Return the [X, Y] coordinate for the center point of the cell that contains the specified text.  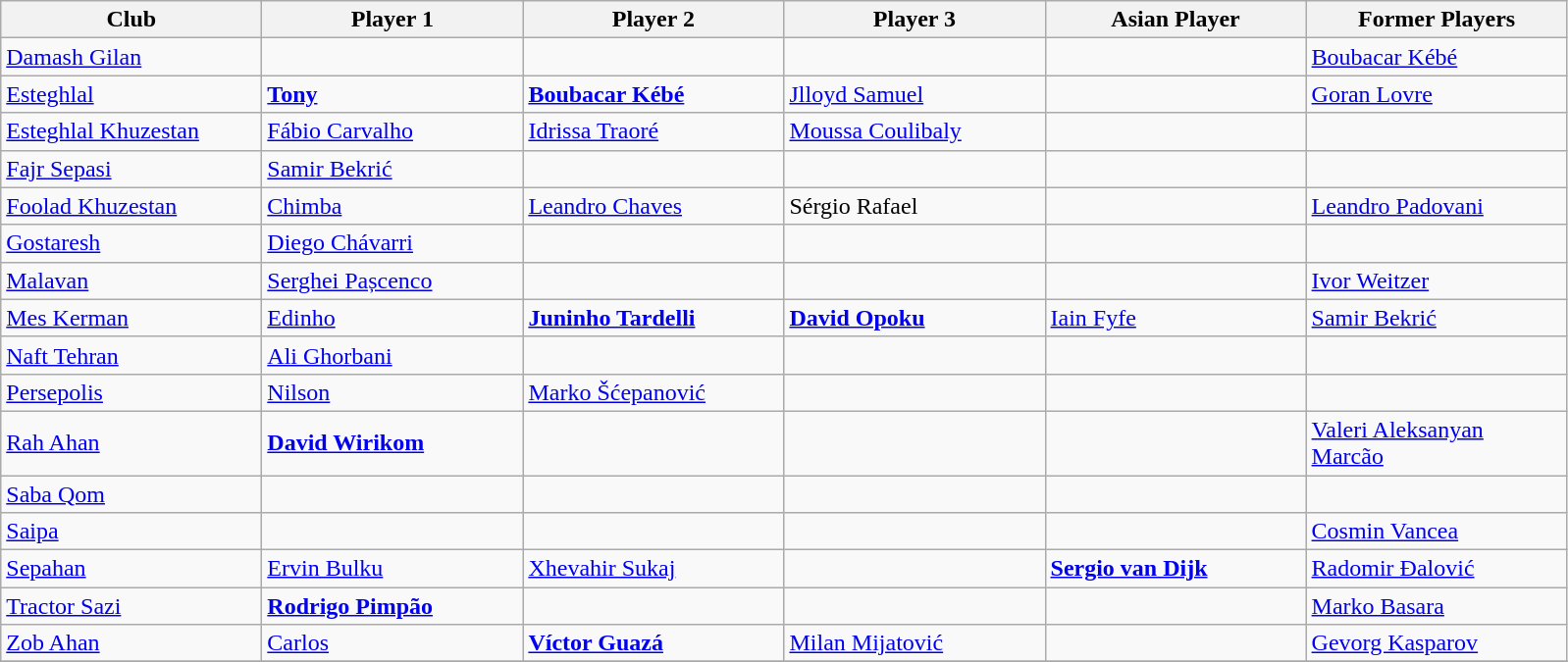
Gevorg Kasparov [1437, 643]
Foolad Khuzestan [131, 206]
Player 2 [653, 20]
Gostaresh [131, 243]
Iain Fyfe [1176, 318]
Esteghlal Khuzestan [131, 131]
Player 3 [915, 20]
Xhevahir Sukaj [653, 569]
Idrissa Traoré [653, 131]
Ervin Bulku [392, 569]
Carlos [392, 643]
Marko Basara [1437, 606]
Ivor Weitzer [1437, 280]
David Wirikom [392, 443]
Asian Player [1176, 20]
Juninho Tardelli [653, 318]
Rah Ahan [131, 443]
Serghei Pașcenco [392, 280]
Milan Mijatović [915, 643]
Diego Chávarri [392, 243]
Moussa Coulibaly [915, 131]
Leandro Chaves [653, 206]
Goran Lovre [1437, 94]
Esteghlal [131, 94]
Valeri Aleksanyan Marcão [1437, 443]
Naft Tehran [131, 355]
Fajr Sepasi [131, 169]
Persepolis [131, 392]
Zob Ahan [131, 643]
Sepahan [131, 569]
Chimba [392, 206]
Club [131, 20]
Former Players [1437, 20]
Damash Gilan [131, 57]
Rodrigo Pimpão [392, 606]
Fábio Carvalho [392, 131]
Player 1 [392, 20]
Nilson [392, 392]
Saba Qom [131, 493]
Saipa [131, 532]
Ali Ghorbani [392, 355]
Tractor Sazi [131, 606]
Edinho [392, 318]
Radomir Đalović [1437, 569]
Jlloyd Samuel [915, 94]
Tony [392, 94]
Sérgio Rafael [915, 206]
Leandro Padovani [1437, 206]
Sergio van Dijk [1176, 569]
Malavan [131, 280]
Víctor Guazá [653, 643]
David Opoku [915, 318]
Cosmin Vancea [1437, 532]
Marko Šćepanović [653, 392]
Mes Kerman [131, 318]
